Scan for the cell matching the given text and deliver its (x, y) coordinate at center. 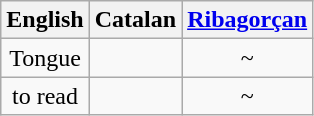
Tongue (45, 58)
to read (45, 96)
Catalan (135, 20)
English (45, 20)
Ribagorçan (248, 20)
